Output the (X, Y) coordinate of the center of the cell containing the given text.  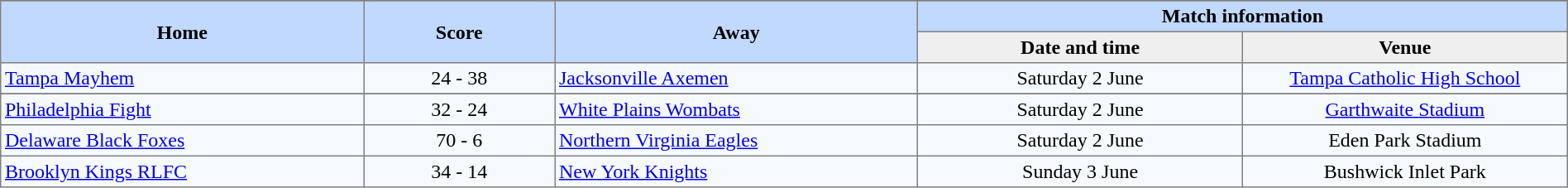
Bushwick Inlet Park (1404, 171)
Tampa Mayhem (182, 79)
Match information (1243, 17)
Delaware Black Foxes (182, 141)
32 - 24 (460, 109)
Score (460, 31)
Away (736, 31)
Garthwaite Stadium (1404, 109)
Jacksonville Axemen (736, 79)
White Plains Wombats (736, 109)
Eden Park Stadium (1404, 141)
Sunday 3 June (1080, 171)
New York Knights (736, 171)
Tampa Catholic High School (1404, 79)
70 - 6 (460, 141)
Northern Virginia Eagles (736, 141)
34 - 14 (460, 171)
24 - 38 (460, 79)
Philadelphia Fight (182, 109)
Brooklyn Kings RLFC (182, 171)
Date and time (1080, 47)
Home (182, 31)
Venue (1404, 47)
